Extract the (x, y) coordinate from the center of the cell holding the provided text.  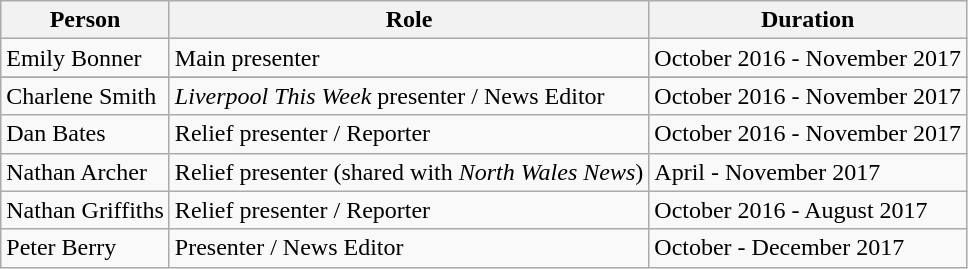
Nathan Archer (86, 172)
Role (408, 20)
Liverpool This Week presenter / News Editor (408, 96)
Relief presenter (shared with North Wales News) (408, 172)
October - December 2017 (808, 248)
Presenter / News Editor (408, 248)
Duration (808, 20)
Peter Berry (86, 248)
Person (86, 20)
Charlene Smith (86, 96)
Main presenter (408, 58)
October 2016 - August 2017 (808, 210)
Nathan Griffiths (86, 210)
Emily Bonner (86, 58)
April - November 2017 (808, 172)
Dan Bates (86, 134)
